Extract the (X, Y) coordinate from the center of the cell holding the provided text.  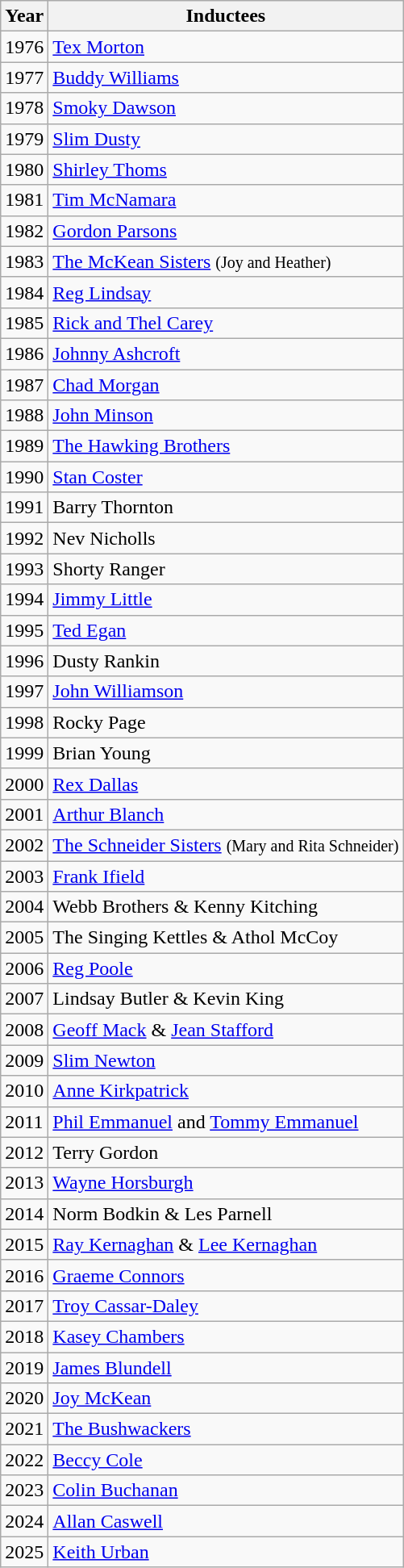
Wayne Horsburgh (226, 1183)
Arthur Blanch (226, 814)
2013 (24, 1183)
2003 (24, 876)
1985 (24, 323)
The Hawking Brothers (226, 446)
1980 (24, 169)
Frank Ifield (226, 876)
Gordon Parsons (226, 231)
Inductees (226, 16)
2011 (24, 1122)
Beccy Cole (226, 1460)
Chad Morgan (226, 385)
The McKean Sisters (Joy and Heather) (226, 261)
The Singing Kettles & Athol McCoy (226, 938)
2012 (24, 1152)
Keith Urban (226, 1552)
1995 (24, 630)
1978 (24, 108)
Anne Kirkpatrick (226, 1091)
2020 (24, 1399)
1998 (24, 722)
1999 (24, 753)
Kasey Chambers (226, 1336)
Geoff Mack & Jean Stafford (226, 1030)
1979 (24, 139)
Buddy Williams (226, 77)
1977 (24, 77)
1993 (24, 569)
The Schneider Sisters (Mary and Rita Schneider) (226, 845)
1989 (24, 446)
Colin Buchanan (226, 1491)
2009 (24, 1060)
2018 (24, 1336)
2019 (24, 1368)
Joy McKean (226, 1399)
Rick and Thel Carey (226, 323)
2006 (24, 968)
Brian Young (226, 753)
1988 (24, 416)
1997 (24, 692)
Jimmy Little (226, 600)
2007 (24, 999)
2015 (24, 1244)
2014 (24, 1214)
Lindsay Butler & Kevin King (226, 999)
2025 (24, 1552)
1983 (24, 261)
Norm Bodkin & Les Parnell (226, 1214)
1986 (24, 353)
Webb Brothers & Kenny Kitching (226, 907)
2004 (24, 907)
2000 (24, 784)
2008 (24, 1030)
2021 (24, 1429)
2002 (24, 845)
Slim Dusty (226, 139)
John Williamson (226, 692)
1982 (24, 231)
Rex Dallas (226, 784)
Smoky Dawson (226, 108)
Rocky Page (226, 722)
2022 (24, 1460)
2017 (24, 1306)
Graeme Connors (226, 1275)
Troy Cassar-Daley (226, 1306)
Ray Kernaghan & Lee Kernaghan (226, 1244)
1981 (24, 200)
Ted Egan (226, 630)
2024 (24, 1521)
Slim Newton (226, 1060)
1991 (24, 508)
Reg Poole (226, 968)
John Minson (226, 416)
Tex Morton (226, 47)
1996 (24, 661)
Shorty Ranger (226, 569)
Shirley Thoms (226, 169)
Terry Gordon (226, 1152)
2023 (24, 1491)
2005 (24, 938)
Phil Emmanuel and Tommy Emmanuel (226, 1122)
Reg Lindsay (226, 292)
Tim McNamara (226, 200)
1984 (24, 292)
James Blundell (226, 1368)
Johnny Ashcroft (226, 353)
1990 (24, 477)
1992 (24, 538)
1994 (24, 600)
2016 (24, 1275)
2010 (24, 1091)
Barry Thornton (226, 508)
Allan Caswell (226, 1521)
1987 (24, 385)
Year (24, 16)
Nev Nicholls (226, 538)
The Bushwackers (226, 1429)
Stan Coster (226, 477)
Dusty Rankin (226, 661)
1976 (24, 47)
2001 (24, 814)
